Output the [X, Y] coordinate of the center of the cell containing the given text.  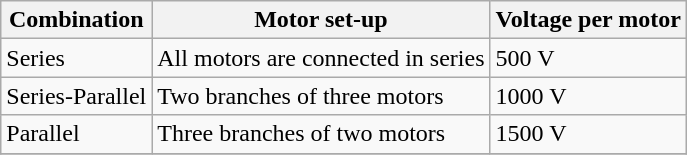
Two branches of three motors [321, 96]
Motor set-up [321, 20]
Combination [76, 20]
1500 V [588, 134]
500 V [588, 58]
Three branches of two motors [321, 134]
1000 V [588, 96]
Series-Parallel [76, 96]
Series [76, 58]
All motors are connected in series [321, 58]
Voltage per motor [588, 20]
Parallel [76, 134]
